For the text-containing cell, return its midpoint in (X, Y) coordinate format. 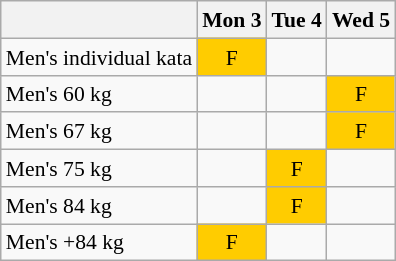
Men's 67 kg (99, 130)
Tue 4 (297, 20)
Men's 84 kg (99, 204)
Men's individual kata (99, 56)
Men's 60 kg (99, 94)
Wed 5 (361, 20)
Men's +84 kg (99, 242)
Mon 3 (232, 20)
Men's 75 kg (99, 168)
